Determine the [X, Y] coordinate at the center of the cell enclosing the given text.  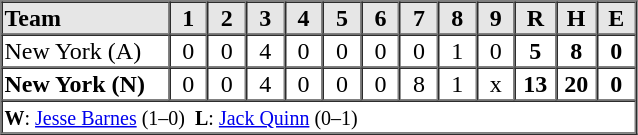
W: Jesse Barnes (1–0) L: Jack Quinn (0–1) [319, 116]
9 [496, 18]
x [496, 84]
20 [576, 84]
New York (N) [86, 84]
R [536, 18]
13 [536, 84]
3 [265, 18]
E [616, 18]
New York (A) [86, 50]
7 [419, 18]
2 [226, 18]
6 [380, 18]
H [576, 18]
Team [86, 18]
